Provide the [x, y] coordinate of the cell's center where the given text is located.  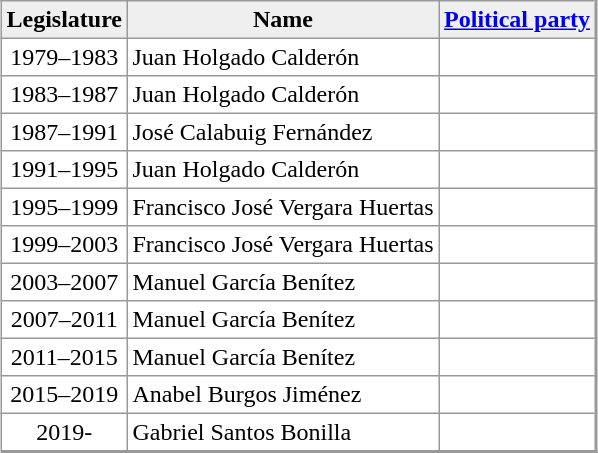
Anabel Burgos Jiménez [283, 395]
1987–1991 [64, 132]
Gabriel Santos Bonilla [283, 432]
2007–2011 [64, 320]
1995–1999 [64, 207]
2003–2007 [64, 282]
Legislature [64, 20]
2015–2019 [64, 395]
José Calabuig Fernández [283, 132]
Political party [518, 20]
1979–1983 [64, 57]
2019- [64, 432]
2011–2015 [64, 357]
1999–2003 [64, 245]
1991–1995 [64, 170]
Name [283, 20]
1983–1987 [64, 95]
